Locate the cell with the specified text and output its [x, y] center coordinate. 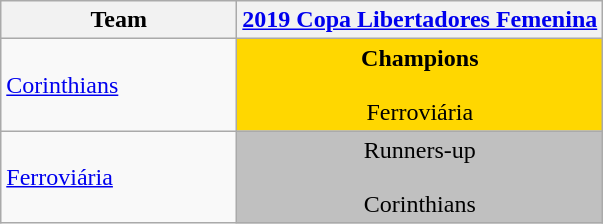
Ferroviária [119, 177]
Team [119, 20]
Champions Ferroviária [420, 85]
Corinthians [119, 85]
2019 Copa Libertadores Femenina [420, 20]
Runners-up Corinthians [420, 177]
